Extract the (X, Y) coordinate from the center of the cell holding the provided text.  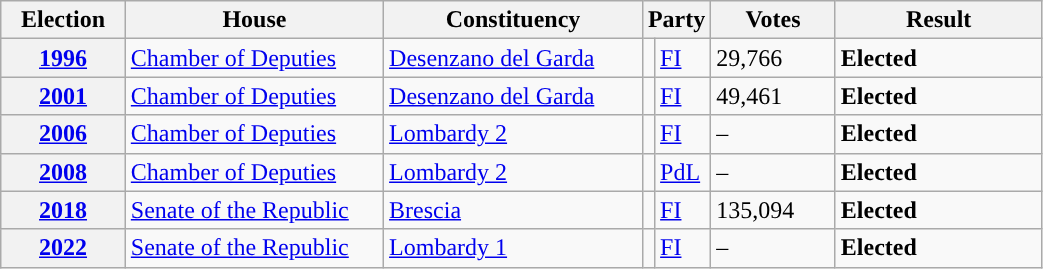
Lombardy 1 (514, 248)
2001 (64, 96)
2022 (64, 248)
PdL (683, 172)
1996 (64, 58)
Constituency (514, 20)
29,766 (773, 58)
49,461 (773, 96)
135,094 (773, 210)
Votes (773, 20)
Result (938, 20)
2006 (64, 134)
Brescia (514, 210)
2018 (64, 210)
2008 (64, 172)
Election (64, 20)
House (254, 20)
Party (676, 20)
